Find where the given text appears and provide that cell's center as (x, y) coordinate. 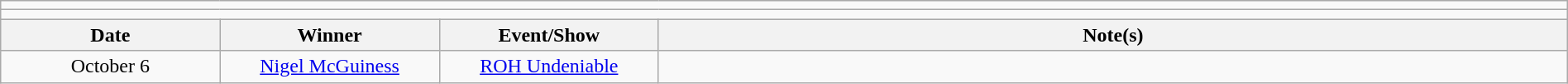
Date (111, 35)
Winner (329, 35)
October 6 (111, 67)
Event/Show (549, 35)
Nigel McGuiness (329, 67)
ROH Undeniable (549, 67)
Note(s) (1113, 35)
